Scan for the cell matching the given text and deliver its (x, y) coordinate at center. 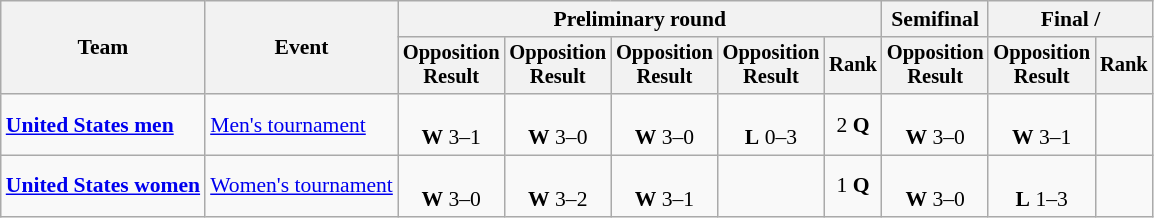
United States men (103, 124)
Preliminary round (640, 19)
Event (302, 48)
W 3–2 (558, 186)
Women's tournament (302, 186)
Final / (1070, 19)
L 1–3 (1042, 186)
L 0–3 (772, 124)
2 Q (853, 124)
Men's tournament (302, 124)
Semifinal (936, 19)
United States women (103, 186)
Team (103, 48)
1 Q (853, 186)
